Output the (x, y) coordinate of the center of the cell containing the given text.  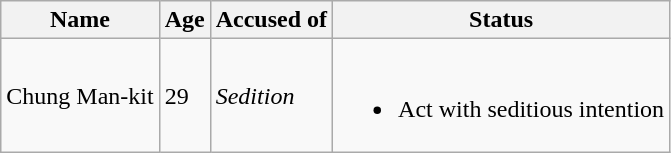
Act with seditious intention (502, 96)
29 (184, 96)
Status (502, 20)
Age (184, 20)
Chung Man-kit (80, 96)
Accused of (271, 20)
Name (80, 20)
Sedition (271, 96)
